Pinpoint the cell where the given text exists, returning its [X, Y] midpoint coordinate. 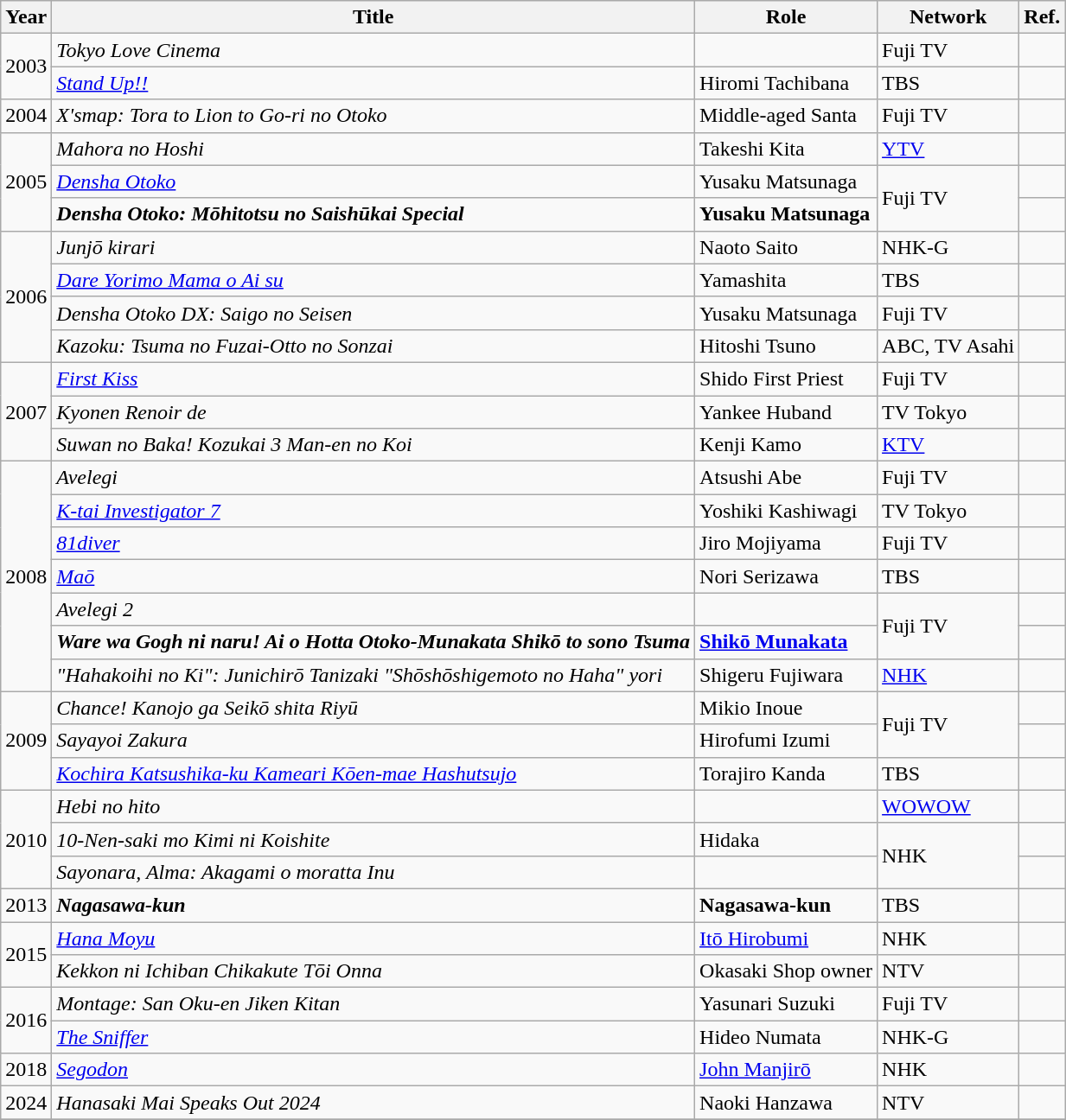
YTV [948, 149]
Sayayoi Zakura [373, 741]
2013 [26, 905]
KTV [948, 445]
2024 [26, 1103]
Middle-aged Santa [787, 116]
Chance! Kanojo ga Seikō shita Riyū [373, 708]
X'smap: Tora to Lion to Go-ri no Otoko [373, 116]
Tokyo Love Cinema [373, 50]
Year [26, 17]
Hidaka [787, 839]
Hideo Numata [787, 1037]
The Sniffer [373, 1037]
Naoto Saito [787, 247]
Stand Up!! [373, 83]
Yankee Huband [787, 412]
Yasunari Suzuki [787, 1004]
2016 [26, 1021]
Dare Yorimo Mama o Ai su [373, 280]
2003 [26, 67]
Densha Otoko: Mōhitotsu no Saishūkai Special [373, 214]
Hiromi Tachibana [787, 83]
Itō Hirobumi [787, 938]
2005 [26, 181]
Montage: San Oku-en Jiken Kitan [373, 1004]
Hana Moyu [373, 938]
2007 [26, 411]
Nori Serizawa [787, 576]
Role [787, 17]
Ware wa Gogh ni naru! Ai o Hotta Otoko-Munakata Shikō to sono Tsuma [373, 642]
Densha Otoko [373, 181]
Jiro Mojiyama [787, 544]
Torajiro Kanda [787, 773]
Takeshi Kita [787, 149]
Sayonara, Alma: Akagami o moratta Inu [373, 872]
Kekkon ni Ichiban Chikakute Tōi Onna [373, 971]
10-Nen-saki mo Kimi ni Koishite [373, 839]
Hanasaki Mai Speaks Out 2024 [373, 1103]
ABC, TV Asahi [948, 346]
Kochira Katsushika-ku Kameari Kōen-mae Hashutsujo [373, 773]
Atsushi Abe [787, 478]
Mikio Inoue [787, 708]
Suwan no Baka! Kozukai 3 Man-en no Koi [373, 445]
Kazoku: Tsuma no Fuzai-Otto no Sonzai [373, 346]
Yamashita [787, 280]
Yoshiki Kashiwagi [787, 511]
K-tai Investigator 7 [373, 511]
Hitoshi Tsuno [787, 346]
2015 [26, 954]
2018 [26, 1070]
Kenji Kamo [787, 445]
2010 [26, 839]
81diver [373, 544]
Densha Otoko DX: Saigo no Seisen [373, 313]
Junjō kirari [373, 247]
Hebi no hito [373, 806]
Avelegi 2 [373, 609]
2006 [26, 296]
Ref. [1043, 17]
"Hahakoihi no Ki": Junichirō Tanizaki "Shōshōshigemoto no Haha" yori [373, 675]
2009 [26, 741]
Shikō Munakata [787, 642]
Segodon [373, 1070]
Naoki Hanzawa [787, 1103]
Hirofumi Izumi [787, 741]
John Manjirō [787, 1070]
Shigeru Fujiwara [787, 675]
2008 [26, 576]
Kyonen Renoir de [373, 412]
Avelegi [373, 478]
Network [948, 17]
Title [373, 17]
Shido First Priest [787, 379]
Mahora no Hoshi [373, 149]
First Kiss [373, 379]
WOWOW [948, 806]
Maō [373, 576]
2004 [26, 116]
Okasaki Shop owner [787, 971]
